Extract the [X, Y] coordinate from the center of the cell holding the provided text.  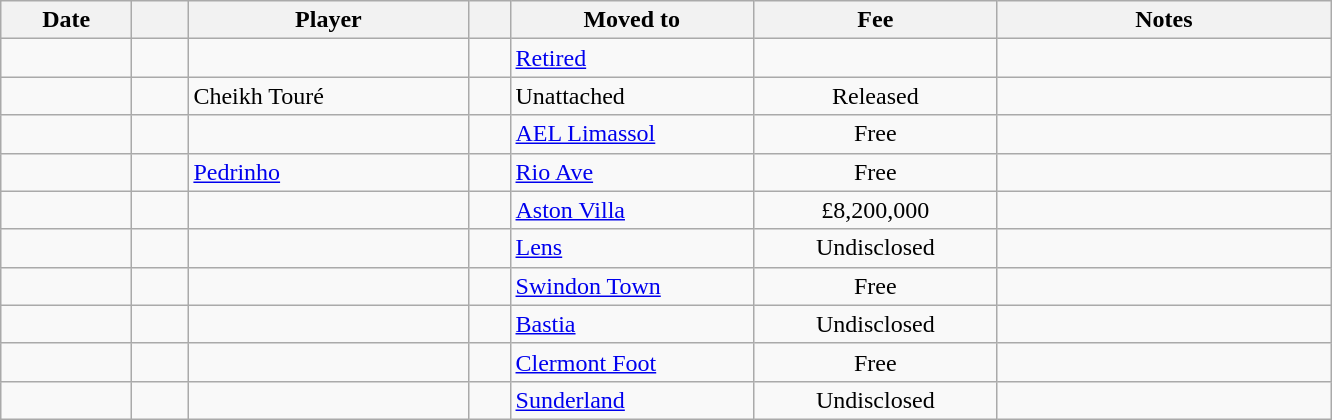
Released [876, 96]
Date [66, 20]
Clermont Foot [632, 362]
Notes [1164, 20]
Unattached [632, 96]
Lens [632, 248]
Aston Villa [632, 210]
Sunderland [632, 400]
Retired [632, 58]
Cheikh Touré [328, 96]
Fee [876, 20]
£8,200,000 [876, 210]
Swindon Town [632, 286]
Player [328, 20]
Rio Ave [632, 172]
Pedrinho [328, 172]
Moved to [632, 20]
AEL Limassol [632, 134]
Bastia [632, 324]
